Return the [x, y] coordinate for the center point of the cell that contains the specified text.  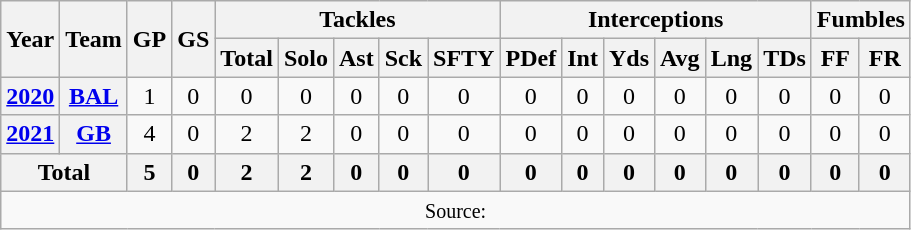
TDs [785, 58]
Sck [403, 58]
Lng [731, 58]
GP [149, 39]
Team [94, 39]
5 [149, 172]
PDef [531, 58]
Solo [306, 58]
Year [30, 39]
FF [835, 58]
2021 [30, 134]
Fumbles [860, 20]
Interceptions [656, 20]
4 [149, 134]
Source: [456, 210]
Ast [356, 58]
Tackles [358, 20]
1 [149, 96]
SFTY [464, 58]
GB [94, 134]
Yds [628, 58]
GS [194, 39]
Avg [680, 58]
Int [583, 58]
BAL [94, 96]
2020 [30, 96]
FR [884, 58]
